Scan for the cell matching the given text and deliver its (X, Y) coordinate at center. 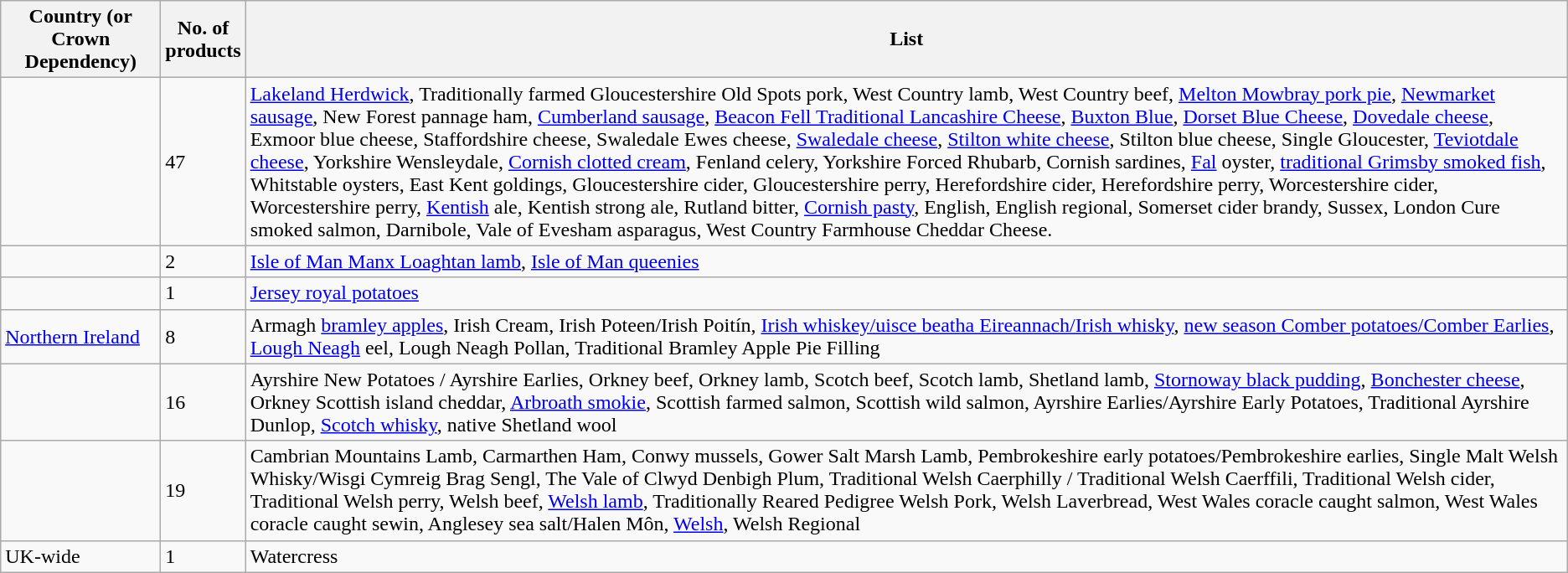
No. ofproducts (203, 39)
Country (or Crown Dependency) (80, 39)
Isle of Man Manx Loaghtan lamb, Isle of Man queenies (906, 261)
16 (203, 402)
19 (203, 491)
2 (203, 261)
Northern Ireland (80, 337)
List (906, 39)
UK-wide (80, 556)
8 (203, 337)
Watercress (906, 556)
Jersey royal potatoes (906, 293)
47 (203, 162)
